Scan for the cell matching the given text and deliver its (X, Y) coordinate at center. 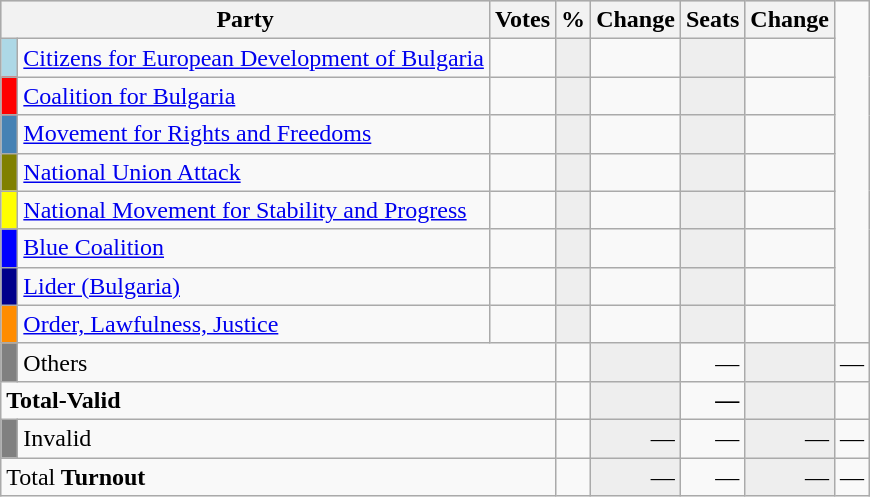
Total Turnout (278, 477)
National Union Attack (254, 172)
Seats (712, 20)
Coalition for Bulgaria (254, 96)
Others (287, 362)
Party (246, 20)
Lider (Bulgaria) (254, 286)
Order, Lawfulness, Justice (254, 324)
Citizens for European Development of Bulgaria (254, 58)
National Movement for Stability and Progress (254, 210)
Votes (522, 20)
Movement for Rights and Freedoms (254, 134)
Total-Valid (278, 400)
Blue Coalition (254, 248)
% (574, 20)
Invalid (287, 438)
